Provide the (x, y) coordinate of the cell's center where the given text is located.  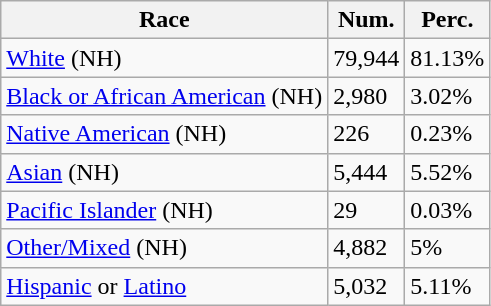
Perc. (448, 20)
Race (164, 20)
Asian (NH) (164, 172)
5.52% (448, 172)
0.23% (448, 134)
Num. (366, 20)
79,944 (366, 58)
Other/Mixed (NH) (164, 248)
White (NH) (164, 58)
5.11% (448, 286)
Hispanic or Latino (164, 286)
2,980 (366, 96)
3.02% (448, 96)
Black or African American (NH) (164, 96)
5,032 (366, 286)
81.13% (448, 58)
4,882 (366, 248)
5% (448, 248)
Pacific Islander (NH) (164, 210)
0.03% (448, 210)
Native American (NH) (164, 134)
5,444 (366, 172)
29 (366, 210)
226 (366, 134)
